Detect which cell encompasses the target text, then output its [x, y] center coordinate. 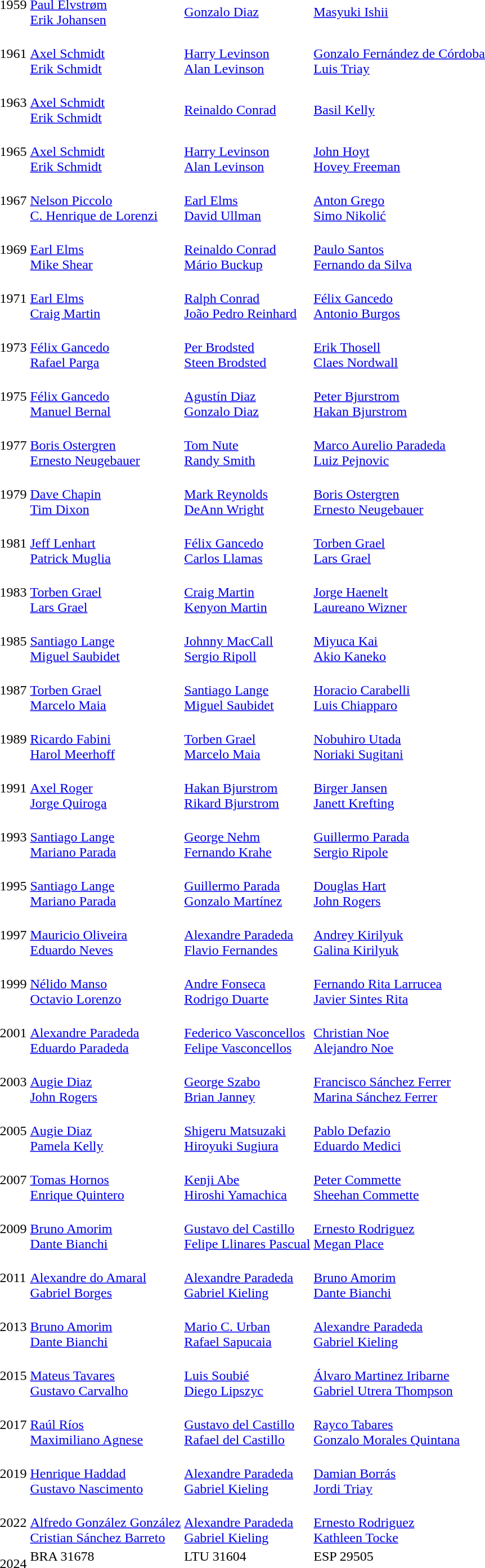
Raúl RíosMaximiliano Agnese [106, 1424]
Félix GancedoCarlos Llamas [248, 543]
Mark ReynoldsDeAnn Wright [248, 494]
Nélido MansoOctavio Lorenzo [106, 984]
Boris OstergrenErnesto Neugebauer [106, 445]
Augie DiazJohn Rogers [106, 1082]
Dave ChapinTim Dixon [106, 494]
Johnny MacCallSergio Ripoll [248, 641]
Mauricio OliveiraEduardo Neves [106, 935]
Félix GancedoManuel Bernal [106, 396]
Reinaldo ConradMário Buckup [248, 249]
Mateus TavaresGustavo Carvalho [106, 1376]
Hakan BjurstromRikard Bjurstrom [248, 788]
Augie DiazPamela Kelly [106, 1131]
Per BrodstedSteen Brodsted [248, 347]
Agustín DiazGonzalo Diaz [248, 396]
Ralph ConradJoão Pedro Reinhard [248, 298]
Gustavo del CastilloFelipe Llinares Pascual [248, 1229]
Kenji AbeHiroshi Yamachica [248, 1180]
Jeff LenhartPatrick Muglia [106, 543]
Luis SoubiéDiego Lipszyc [248, 1376]
Earl ElmsDavid Ullman [248, 200]
George SzaboBrian Janney [248, 1082]
Alexandre ParadedaEduardo Paradeda [106, 1033]
George NehmFernando Krahe [248, 837]
Alexandre ParadedaFlavio Fernandes [248, 935]
Henrique HaddadGustavo Nascimento [106, 1473]
Félix GancedoRafael Parga [106, 347]
Alexandre do AmaralGabriel Borges [106, 1278]
Reinaldo Conrad [248, 102]
Federico VasconcellosFelipe Vasconcellos [248, 1033]
Tom NuteRandy Smith [248, 445]
Nelson PiccoloC. Henrique de Lorenzi [106, 200]
Mario C. UrbanRafael Sapucaia [248, 1327]
Craig MartinKenyon Martin [248, 592]
Torben GraelLars Grael [106, 592]
Tomas HornosEnrique Quintero [106, 1180]
Andre FonsecaRodrigo Duarte [248, 984]
Gustavo del CastilloRafael del Castillo [248, 1424]
Ricardo FabiniHarol Meerhoff [106, 739]
Shigeru MatsuzakiHiroyuki Sugiura [248, 1131]
Earl ElmsMike Shear [106, 249]
Guillermo ParadaGonzalo Martínez [248, 886]
Axel RogerJorge Quiroga [106, 788]
Alfredo González GonzálezCristian Sánchez Barreto [106, 1522]
Earl ElmsCraig Martin [106, 298]
